Return [X, Y] of the center of cell containing provided text 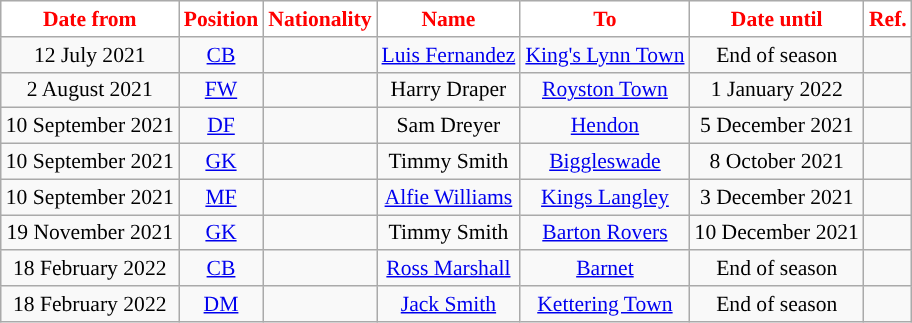
Hendon [604, 126]
Nationality [320, 19]
Harry Draper [449, 90]
Barton Rovers [604, 233]
Date until [777, 19]
Kings Langley [604, 197]
Kettering Town [604, 304]
Sam Dreyer [449, 126]
8 October 2021 [777, 162]
Position [221, 19]
King's Lynn Town [604, 55]
Ref. [888, 19]
Ross Marshall [449, 269]
DM [221, 304]
Alfie Williams [449, 197]
10 December 2021 [777, 233]
Luis Fernandez [449, 55]
12 July 2021 [90, 55]
3 December 2021 [777, 197]
Barnet [604, 269]
Royston Town [604, 90]
Date from [90, 19]
Biggleswade [604, 162]
MF [221, 197]
FW [221, 90]
Jack Smith [449, 304]
To [604, 19]
Name [449, 19]
DF [221, 126]
5 December 2021 [777, 126]
19 November 2021 [90, 233]
2 August 2021 [90, 90]
1 January 2022 [777, 90]
